Search for the cell housing the specified text and yield its [x, y] center coordinate. 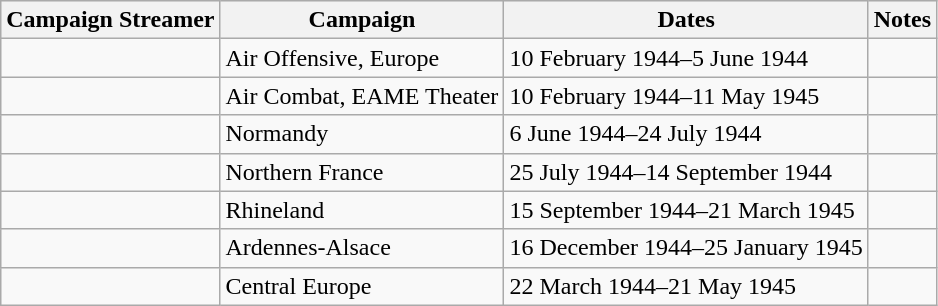
Dates [686, 20]
Campaign [362, 20]
25 July 1944–14 September 1944 [686, 172]
Rhineland [362, 210]
16 December 1944–25 January 1945 [686, 248]
10 February 1944–11 May 1945 [686, 96]
Ardennes-Alsace [362, 248]
Northern France [362, 172]
Campaign Streamer [110, 20]
Central Europe [362, 286]
Air Combat, EAME Theater [362, 96]
6 June 1944–24 July 1944 [686, 134]
10 February 1944–5 June 1944 [686, 58]
22 March 1944–21 May 1945 [686, 286]
15 September 1944–21 March 1945 [686, 210]
Air Offensive, Europe [362, 58]
Notes [902, 20]
Normandy [362, 134]
